Pinpoint the cell where the given text exists, returning its [x, y] midpoint coordinate. 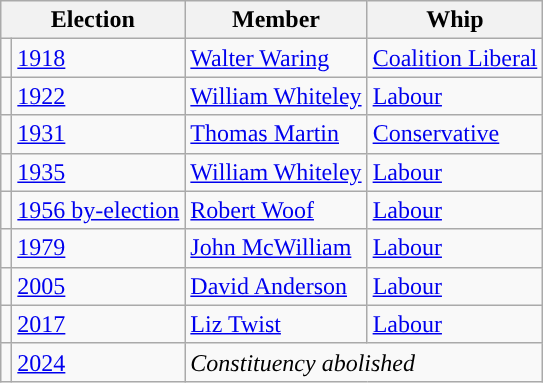
1918 [98, 58]
Election [93, 20]
Member [276, 20]
Thomas Martin [276, 134]
2005 [98, 286]
1931 [98, 134]
1922 [98, 96]
1956 by-election [98, 210]
2017 [98, 324]
1935 [98, 172]
Coalition Liberal [455, 58]
Robert Woof [276, 210]
Whip [455, 20]
Liz Twist [276, 324]
Constituency abolished [364, 362]
John McWilliam [276, 248]
Conservative [455, 134]
David Anderson [276, 286]
1979 [98, 248]
2024 [98, 362]
Walter Waring [276, 58]
